Extract the (X, Y) coordinate from the center of the cell holding the provided text.  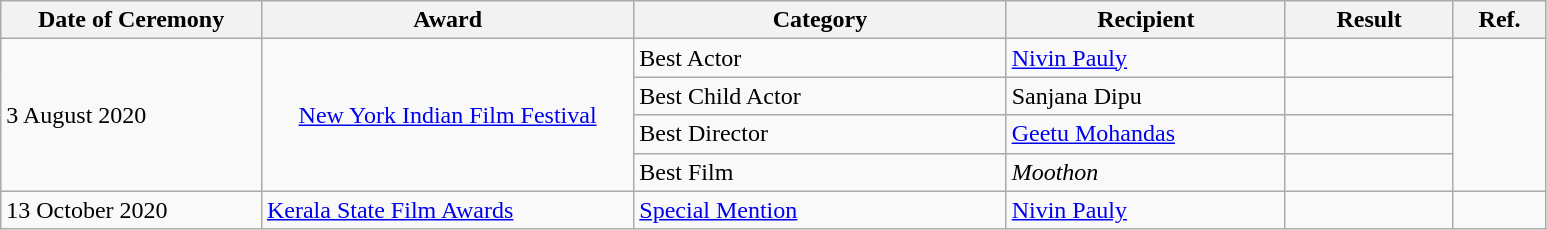
Ref. (1500, 20)
Geetu Mohandas (1146, 134)
Result (1369, 20)
Recipient (1146, 20)
Best Film (820, 172)
Kerala State Film Awards (447, 210)
3 August 2020 (132, 115)
Sanjana Dipu (1146, 96)
Category (820, 20)
13 October 2020 (132, 210)
Best Actor (820, 58)
Special Mention (820, 210)
New York Indian Film Festival (447, 115)
Best Child Actor (820, 96)
Date of Ceremony (132, 20)
Best Director (820, 134)
Moothon (1146, 172)
Award (447, 20)
